Detect which cell encompasses the target text, then output its [x, y] center coordinate. 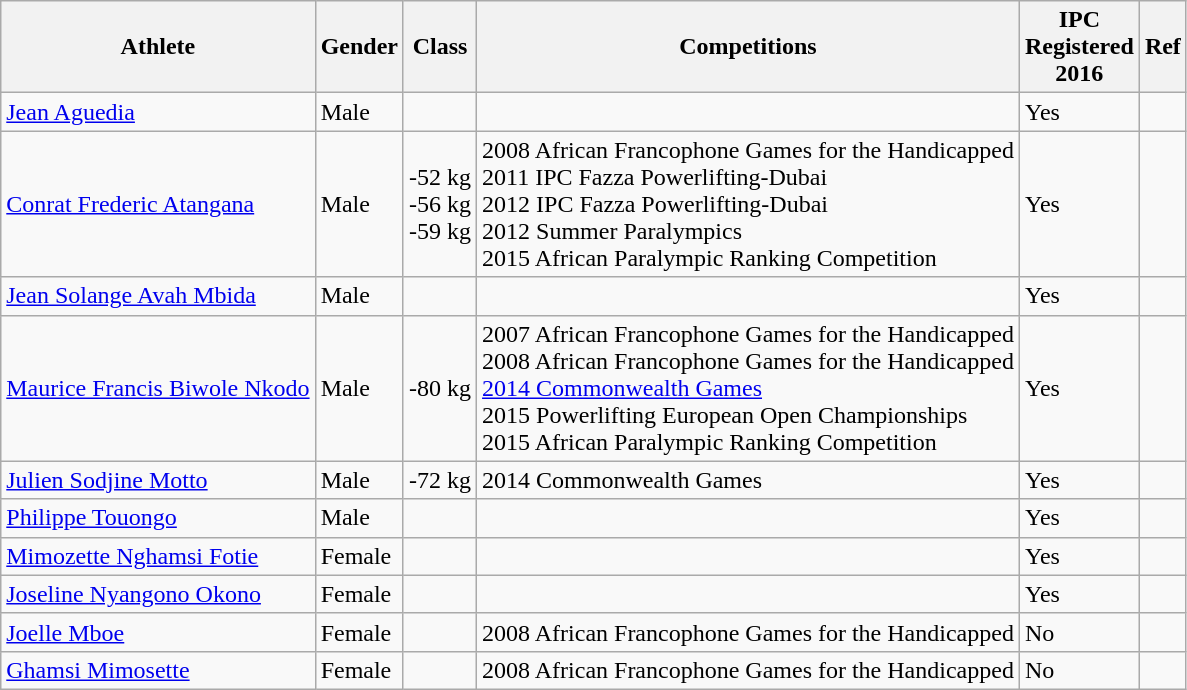
-80 kg [440, 388]
Competitions [748, 47]
Conrat Frederic Atangana [158, 204]
2014 Commonwealth Games [748, 480]
Joseline Nyangono Okono [158, 594]
Ghamsi Mimosette [158, 670]
Julien Sodjine Motto [158, 480]
Gender [359, 47]
Athlete [158, 47]
Mimozette Nghamsi Fotie [158, 556]
Maurice Francis Biwole Nkodo [158, 388]
Joelle Mboe [158, 632]
IPCRegistered2016 [1079, 47]
-72 kg [440, 480]
Jean Aguedia [158, 112]
Philippe Touongo [158, 518]
Ref [1162, 47]
Class [440, 47]
Jean Solange Avah Mbida [158, 296]
-52 kg-56 kg-59 kg [440, 204]
